Return the (X, Y) coordinate for the center point of the cell that contains the specified text.  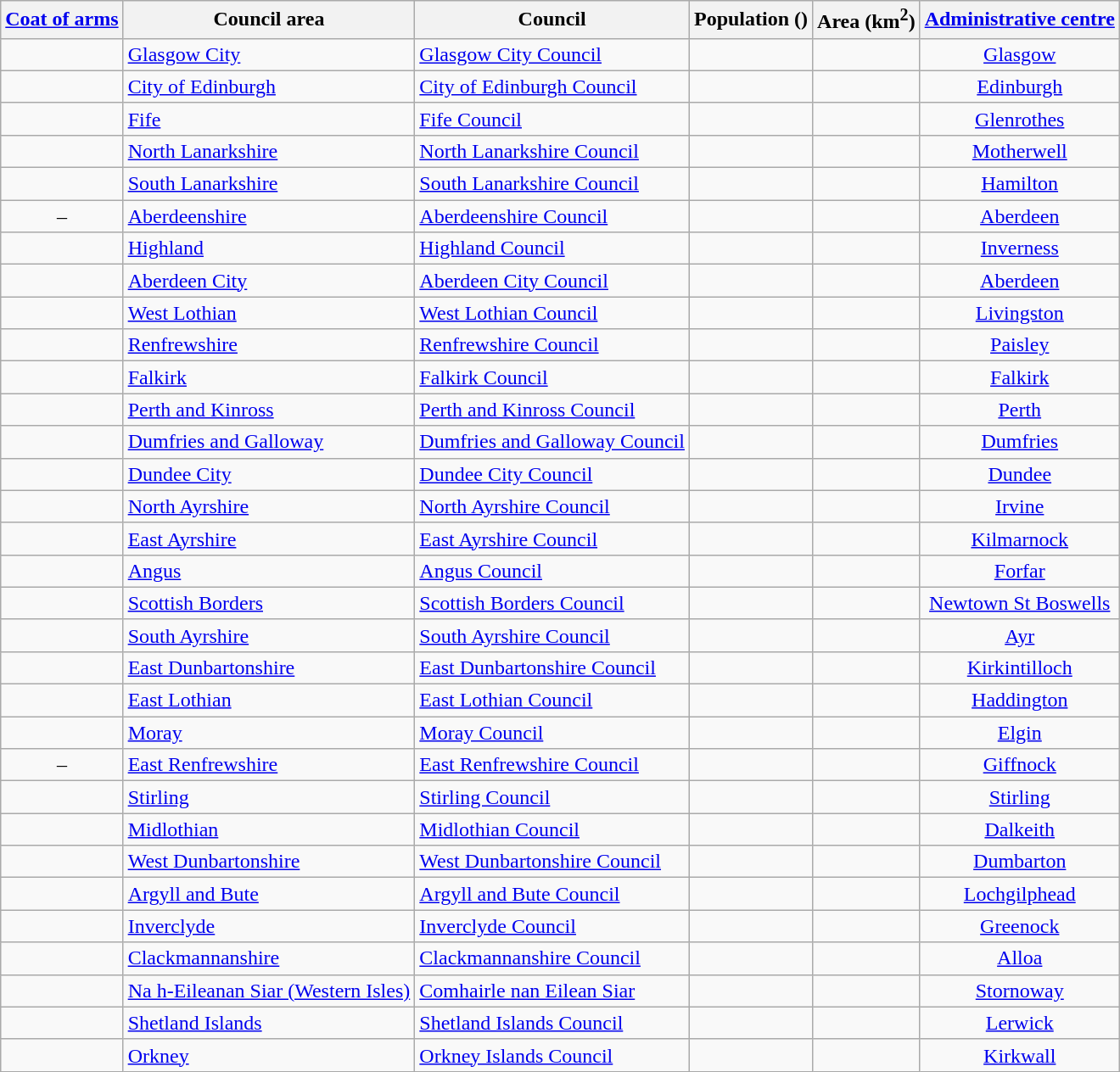
Coat of arms (62, 20)
Stirling Council (552, 797)
Na h-Eileanan Siar (Western Isles) (269, 991)
Midlothian Council (552, 829)
Ayr (1020, 635)
Angus Council (552, 571)
Forfar (1020, 571)
Dumfries and Galloway Council (552, 442)
Elgin (1020, 733)
Area (km2) (867, 20)
East Ayrshire (269, 539)
Population () (750, 20)
Council (552, 20)
Shetland Islands Council (552, 1023)
Paisley (1020, 345)
West Lothian Council (552, 313)
North Lanarkshire (269, 151)
Glasgow (1020, 54)
Dundee City (269, 474)
Orkney Islands Council (552, 1055)
Comhairle nan Eilean Siar (552, 991)
East Ayrshire Council (552, 539)
Aberdeen City (269, 281)
Renfrewshire Council (552, 345)
Lochgilphead (1020, 894)
Dundee City Council (552, 474)
Dumfries (1020, 442)
North Ayrshire (269, 506)
East Renfrewshire (269, 765)
Shetland Islands (269, 1023)
Dalkeith (1020, 829)
Highland (269, 248)
City of Edinburgh Council (552, 87)
East Renfrewshire Council (552, 765)
Perth (1020, 410)
Haddington (1020, 701)
Dumbarton (1020, 862)
Glasgow City Council (552, 54)
South Lanarkshire Council (552, 184)
Orkney (269, 1055)
Giffnock (1020, 765)
Scottish Borders Council (552, 603)
South Lanarkshire (269, 184)
Newtown St Boswells (1020, 603)
Angus (269, 571)
West Dunbartonshire Council (552, 862)
East Lothian Council (552, 701)
Stornoway (1020, 991)
Midlothian (269, 829)
Livingston (1020, 313)
Inverclyde (269, 926)
Kirkintilloch (1020, 667)
Fife Council (552, 119)
Moray Council (552, 733)
Inverness (1020, 248)
Inverclyde Council (552, 926)
Administrative centre (1020, 20)
Clackmannanshire (269, 958)
Glenrothes (1020, 119)
East Dunbartonshire (269, 667)
Falkirk Council (552, 377)
Greenock (1020, 926)
Kilmarnock (1020, 539)
East Lothian (269, 701)
East Dunbartonshire Council (552, 667)
City of Edinburgh (269, 87)
Highland Council (552, 248)
Renfrewshire (269, 345)
West Dunbartonshire (269, 862)
North Ayrshire Council (552, 506)
Perth and Kinross (269, 410)
Motherwell (1020, 151)
Aberdeenshire (269, 216)
Edinburgh (1020, 87)
Moray (269, 733)
Glasgow City (269, 54)
Council area (269, 20)
Clackmannanshire Council (552, 958)
Dundee (1020, 474)
Aberdeenshire Council (552, 216)
Fife (269, 119)
South Ayrshire (269, 635)
Argyll and Bute (269, 894)
South Ayrshire Council (552, 635)
West Lothian (269, 313)
Perth and Kinross Council (552, 410)
Dumfries and Galloway (269, 442)
Lerwick (1020, 1023)
Argyll and Bute Council (552, 894)
North Lanarkshire Council (552, 151)
Aberdeen City Council (552, 281)
Kirkwall (1020, 1055)
Irvine (1020, 506)
Hamilton (1020, 184)
Alloa (1020, 958)
Scottish Borders (269, 603)
